Find where the given text appears and provide that cell's center as [x, y] coordinate. 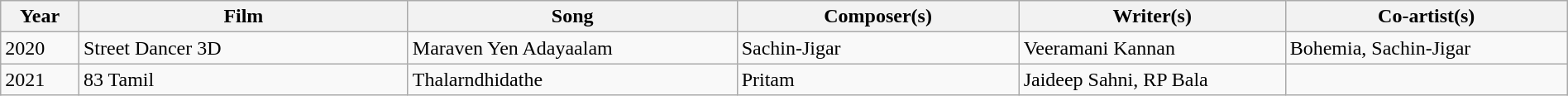
Writer(s) [1152, 17]
2020 [40, 48]
Street Dancer 3D [243, 48]
83 Tamil [243, 79]
Bohemia, Sachin-Jigar [1426, 48]
Maraven Yen Adayaalam [572, 48]
Sachin-Jigar [878, 48]
Jaideep Sahni, RP Bala [1152, 79]
Pritam [878, 79]
Thalarndhidathe [572, 79]
Composer(s) [878, 17]
Co-artist(s) [1426, 17]
Song [572, 17]
Year [40, 17]
Film [243, 17]
2021 [40, 79]
Veeramani Kannan [1152, 48]
